Detect which cell encompasses the target text, then output its (X, Y) center coordinate. 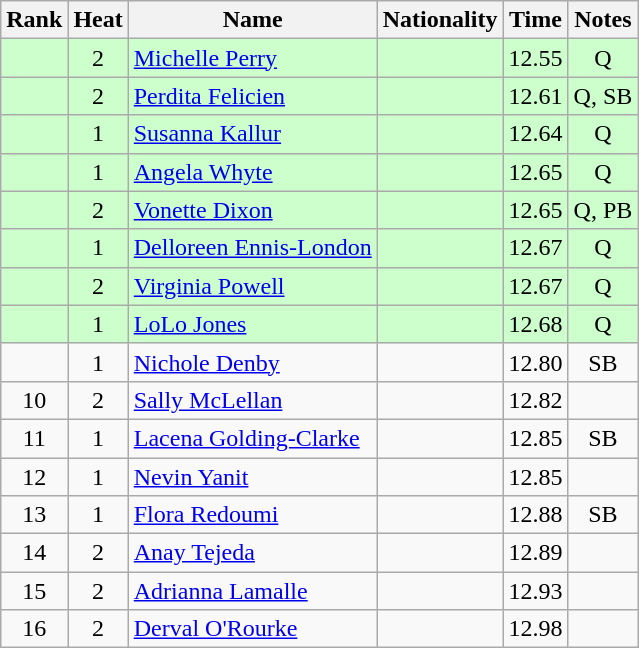
12.88 (536, 515)
Nationality (440, 20)
15 (34, 591)
14 (34, 553)
Adrianna Lamalle (252, 591)
Heat (98, 20)
12 (34, 477)
12.80 (536, 362)
10 (34, 400)
12.64 (536, 134)
12.98 (536, 629)
Q, PB (603, 210)
11 (34, 438)
Q, SB (603, 96)
LoLo Jones (252, 324)
Time (536, 20)
Rank (34, 20)
12.55 (536, 58)
Flora Redoumi (252, 515)
12.89 (536, 553)
12.82 (536, 400)
13 (34, 515)
Nichole Denby (252, 362)
Perdita Felicien (252, 96)
Michelle Perry (252, 58)
Vonette Dixon (252, 210)
Virginia Powell (252, 286)
Angela Whyte (252, 172)
Notes (603, 20)
12.93 (536, 591)
Lacena Golding-Clarke (252, 438)
12.68 (536, 324)
Susanna Kallur (252, 134)
Anay Tejeda (252, 553)
Nevin Yanit (252, 477)
Sally McLellan (252, 400)
12.61 (536, 96)
Delloreen Ennis-London (252, 248)
Derval O'Rourke (252, 629)
16 (34, 629)
Name (252, 20)
